Return the [X, Y] coordinate for the center point of the cell that contains the specified text.  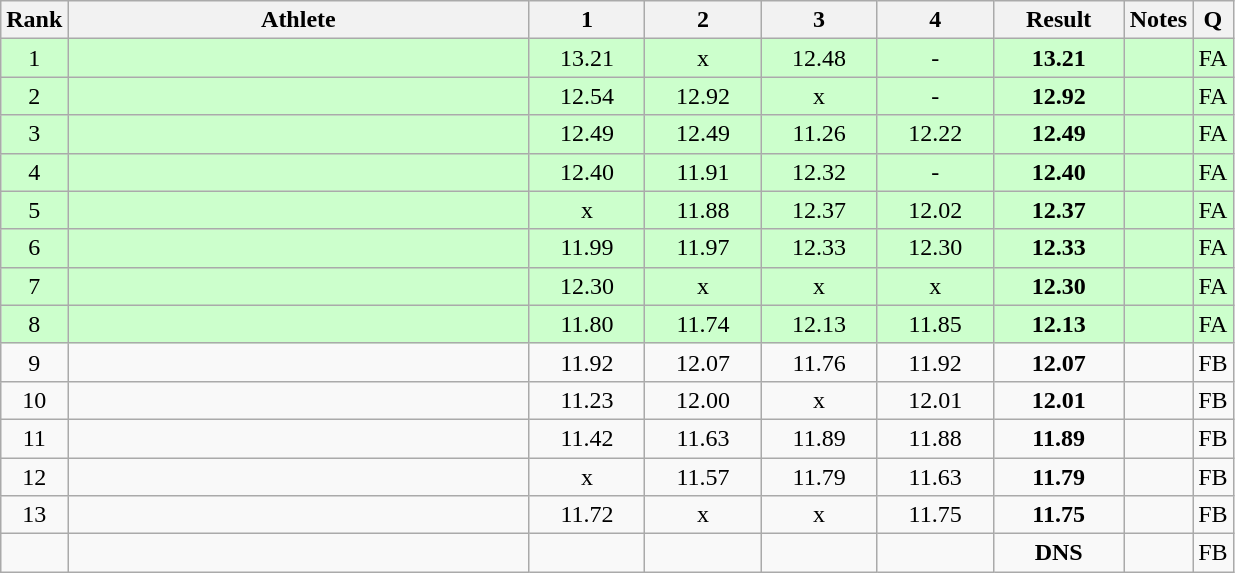
Athlete [298, 20]
11.97 [703, 248]
10 [34, 400]
11.74 [703, 324]
11 [34, 438]
11.23 [587, 400]
12.02 [935, 210]
13 [34, 515]
11.57 [703, 477]
12.54 [587, 96]
11.99 [587, 248]
Rank [34, 20]
12.32 [819, 172]
11.91 [703, 172]
Notes [1158, 20]
12.48 [819, 58]
5 [34, 210]
11.76 [819, 362]
11.72 [587, 515]
9 [34, 362]
11.85 [935, 324]
Result [1058, 20]
12.00 [703, 400]
8 [34, 324]
7 [34, 286]
Q [1213, 20]
12 [34, 477]
6 [34, 248]
11.80 [587, 324]
DNS [1058, 553]
11.26 [819, 134]
12.22 [935, 134]
11.42 [587, 438]
